Capture the cell that displays the provided text and extract its (x, y) central coordinate. 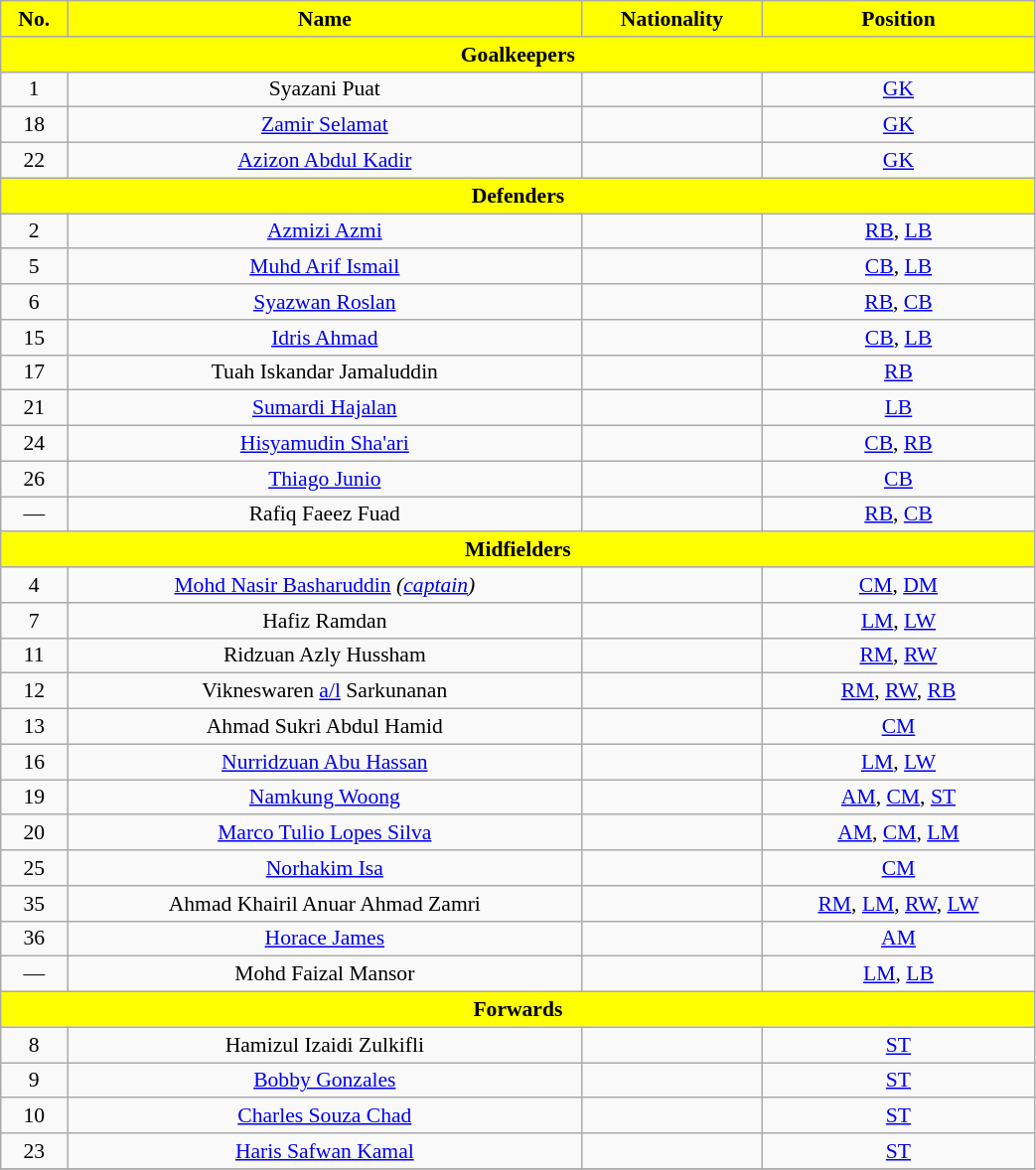
Mohd Nasir Basharuddin (captain) (325, 585)
13 (34, 727)
Zamir Selamat (325, 125)
Defenders (518, 196)
Nationality (671, 19)
Syazwan Roslan (325, 302)
Horace James (325, 939)
LB (898, 408)
18 (34, 125)
Position (898, 19)
RM, LM, RW, LW (898, 904)
Charles Souza Chad (325, 1116)
Thiago Junio (325, 479)
11 (34, 656)
CM, DM (898, 585)
Bobby Gonzales (325, 1081)
Azmizi Azmi (325, 231)
23 (34, 1151)
Ahmad Khairil Anuar Ahmad Zamri (325, 904)
LM, LB (898, 974)
Norhakim Isa (325, 868)
35 (34, 904)
17 (34, 372)
Hafiz Ramdan (325, 621)
Hamizul Izaidi Zulkifli (325, 1045)
Goalkeepers (518, 55)
5 (34, 267)
15 (34, 338)
RM, RW (898, 656)
8 (34, 1045)
Marco Tulio Lopes Silva (325, 833)
24 (34, 444)
Ridzuan Azly Hussham (325, 656)
Tuah Iskandar Jamaluddin (325, 372)
CB (898, 479)
22 (34, 161)
Haris Safwan Kamal (325, 1151)
Rafiq Faeez Fuad (325, 514)
RB (898, 372)
Name (325, 19)
Nurridzuan Abu Hassan (325, 762)
19 (34, 798)
25 (34, 868)
20 (34, 833)
2 (34, 231)
Namkung Woong (325, 798)
10 (34, 1116)
12 (34, 691)
Forwards (518, 1010)
Idris Ahmad (325, 338)
21 (34, 408)
AM, CM, LM (898, 833)
Muhd Arif Ismail (325, 267)
Hisyamudin Sha'ari (325, 444)
26 (34, 479)
No. (34, 19)
36 (34, 939)
Vikneswaren a/l Sarkunanan (325, 691)
RM, RW, RB (898, 691)
Ahmad Sukri Abdul Hamid (325, 727)
Sumardi Hajalan (325, 408)
Mohd Faizal Mansor (325, 974)
Syazani Puat (325, 89)
CB, RB (898, 444)
9 (34, 1081)
16 (34, 762)
7 (34, 621)
Midfielders (518, 550)
RB, LB (898, 231)
AM, CM, ST (898, 798)
6 (34, 302)
AM (898, 939)
4 (34, 585)
1 (34, 89)
Azizon Abdul Kadir (325, 161)
